Capture the cell that displays the provided text and extract its (x, y) central coordinate. 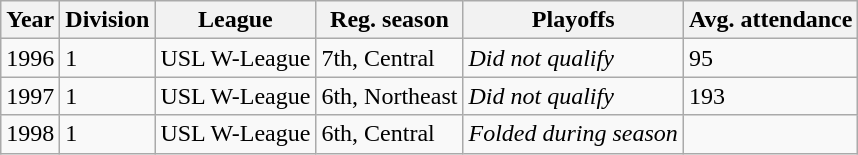
Division (108, 20)
7th, Central (390, 58)
Folded during season (573, 134)
6th, Northeast (390, 96)
Playoffs (573, 20)
Reg. season (390, 20)
Year (30, 20)
1996 (30, 58)
1998 (30, 134)
6th, Central (390, 134)
95 (770, 58)
League (236, 20)
Avg. attendance (770, 20)
193 (770, 96)
1997 (30, 96)
